Determine the [x, y] coordinate at the center of the cell enclosing the given text.  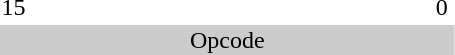
Opcode [227, 40]
